From the cell containing the given text, extract its center point as [x, y] coordinate. 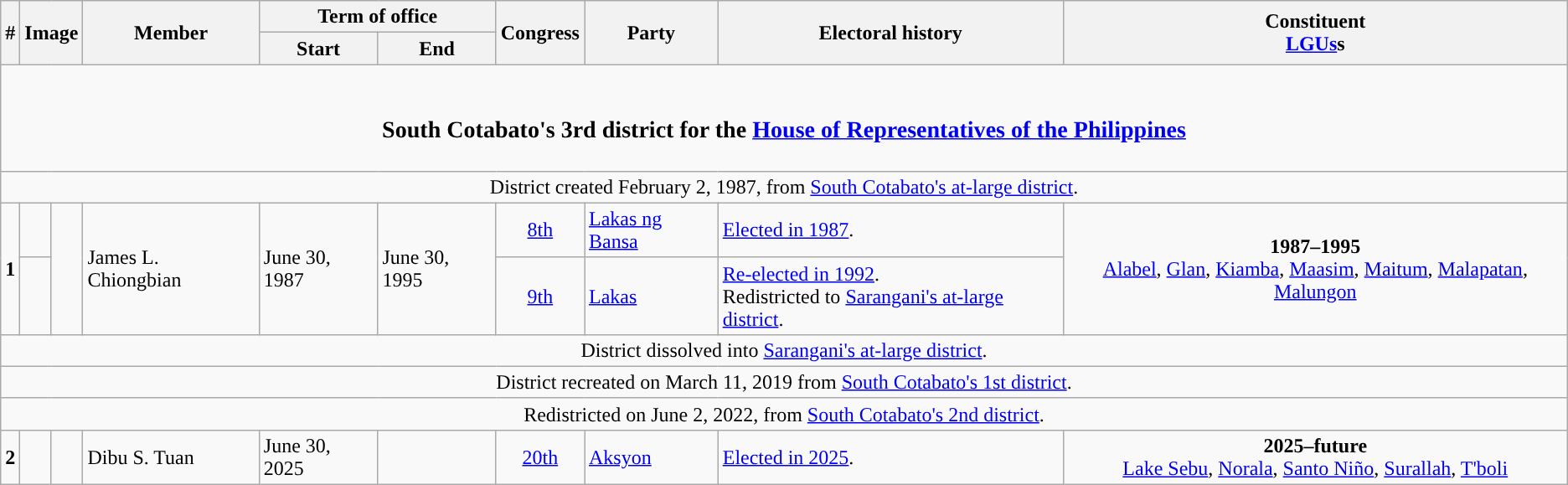
Re-elected in 1992.Redistricted to Sarangani's at-large district. [890, 296]
8th [539, 230]
Elected in 1987. [890, 230]
Congress [539, 33]
June 30, 1995 [437, 268]
Party [652, 33]
1 [10, 268]
South Cotabato's 3rd district for the House of Representatives of the Philippines [784, 117]
2025–futureLake Sebu, Norala, Santo Niño, Surallah, T'boli [1315, 457]
Electoral history [890, 33]
June 30, 2025 [318, 457]
James L. Chiongbian [171, 268]
End [437, 49]
Elected in 2025. [890, 457]
ConstituentLGUss [1315, 33]
Dibu S. Tuan [171, 457]
Lakas ng Bansa [652, 230]
1987–1995Alabel, Glan, Kiamba, Maasim, Maitum, Malapatan, Malungon [1315, 268]
District recreated on March 11, 2019 from South Cotabato's 1st district. [784, 382]
# [10, 33]
20th [539, 457]
District created February 2, 1987, from South Cotabato's at-large district. [784, 187]
2 [10, 457]
Start [318, 49]
Redistricted on June 2, 2022, from South Cotabato's 2nd district. [784, 414]
Aksyon [652, 457]
Member [171, 33]
9th [539, 296]
District dissolved into Sarangani's at-large district. [784, 350]
Term of office [377, 17]
June 30, 1987 [318, 268]
Lakas [652, 296]
Image [52, 33]
